Output the (x, y) coordinate of the center of the cell containing the given text.  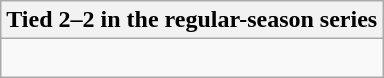
Tied 2–2 in the regular-season series (192, 20)
